Scan for the cell matching the given text and deliver its [X, Y] coordinate at center. 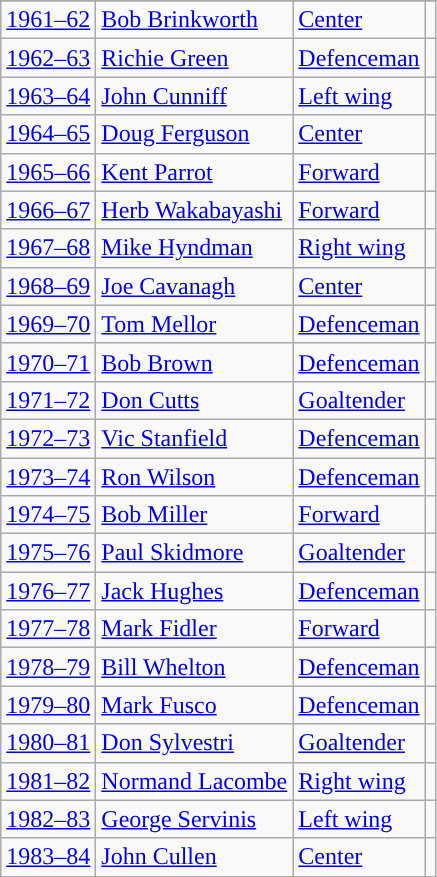
1963–64 [48, 96]
1965–66 [48, 172]
Doug Ferguson [194, 134]
Bob Brown [194, 362]
Ron Wilson [194, 477]
1970–71 [48, 362]
1973–74 [48, 477]
Vic Stanfield [194, 438]
Jack Hughes [194, 591]
Bill Whelton [194, 667]
Joe Cavanagh [194, 286]
Richie Green [194, 58]
1983–84 [48, 857]
1969–70 [48, 324]
Tom Mellor [194, 324]
Don Cutts [194, 400]
George Servinis [194, 819]
Paul Skidmore [194, 553]
John Cunniff [194, 96]
1982–83 [48, 819]
Mark Fidler [194, 629]
1972–73 [48, 438]
1976–77 [48, 591]
1975–76 [48, 553]
Don Sylvestri [194, 743]
Normand Lacombe [194, 781]
1977–78 [48, 629]
1966–67 [48, 210]
Herb Wakabayashi [194, 210]
1962–63 [48, 58]
Kent Parrot [194, 172]
John Cullen [194, 857]
Mark Fusco [194, 705]
Bob Miller [194, 515]
1978–79 [48, 667]
1981–82 [48, 781]
1979–80 [48, 705]
Bob Brinkworth [194, 20]
1971–72 [48, 400]
1968–69 [48, 286]
1974–75 [48, 515]
Mike Hyndman [194, 248]
1980–81 [48, 743]
1964–65 [48, 134]
1961–62 [48, 20]
1967–68 [48, 248]
